Search for the cell housing the specified text and yield its (X, Y) center coordinate. 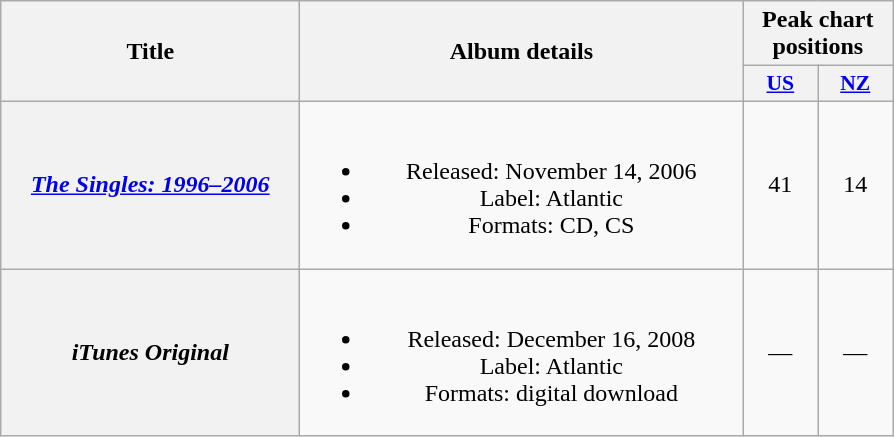
The Singles: 1996–2006 (150, 184)
iTunes Original (150, 352)
NZ (856, 84)
Released: November 14, 2006Label: AtlanticFormats: CD, CS (522, 184)
14 (856, 184)
Peak chart positions (818, 34)
41 (780, 184)
Released: December 16, 2008Label: AtlanticFormats: digital download (522, 352)
US (780, 84)
Title (150, 52)
Album details (522, 52)
